Output the [x, y] coordinate of the center of the cell containing the given text.  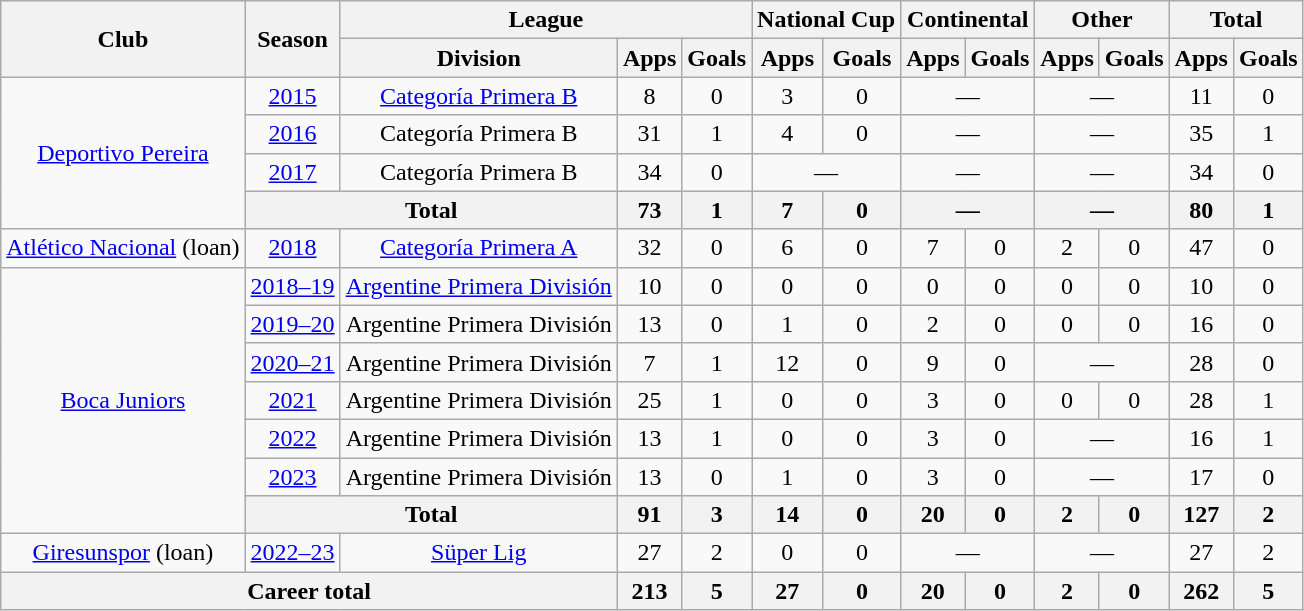
Deportivo Pereira [123, 153]
2020–21 [292, 362]
Giresunspor (loan) [123, 553]
2017 [292, 172]
2016 [292, 134]
2023 [292, 477]
2021 [292, 400]
262 [1201, 591]
Season [292, 39]
2018 [292, 248]
League [546, 20]
127 [1201, 515]
Süper Lig [478, 553]
Atlético Nacional (loan) [123, 248]
2018–19 [292, 286]
Boca Juniors [123, 400]
17 [1201, 477]
Division [478, 58]
9 [933, 362]
35 [1201, 134]
8 [649, 96]
Career total [310, 591]
11 [1201, 96]
Club [123, 39]
National Cup [826, 20]
47 [1201, 248]
Categoría Primera A [478, 248]
Other [1102, 20]
2022–23 [292, 553]
91 [649, 515]
25 [649, 400]
73 [649, 210]
80 [1201, 210]
2019–20 [292, 324]
32 [649, 248]
4 [788, 134]
31 [649, 134]
6 [788, 248]
Continental [968, 20]
14 [788, 515]
12 [788, 362]
213 [649, 591]
2015 [292, 96]
2022 [292, 438]
